Detect which cell encompasses the target text, then output its [x, y] center coordinate. 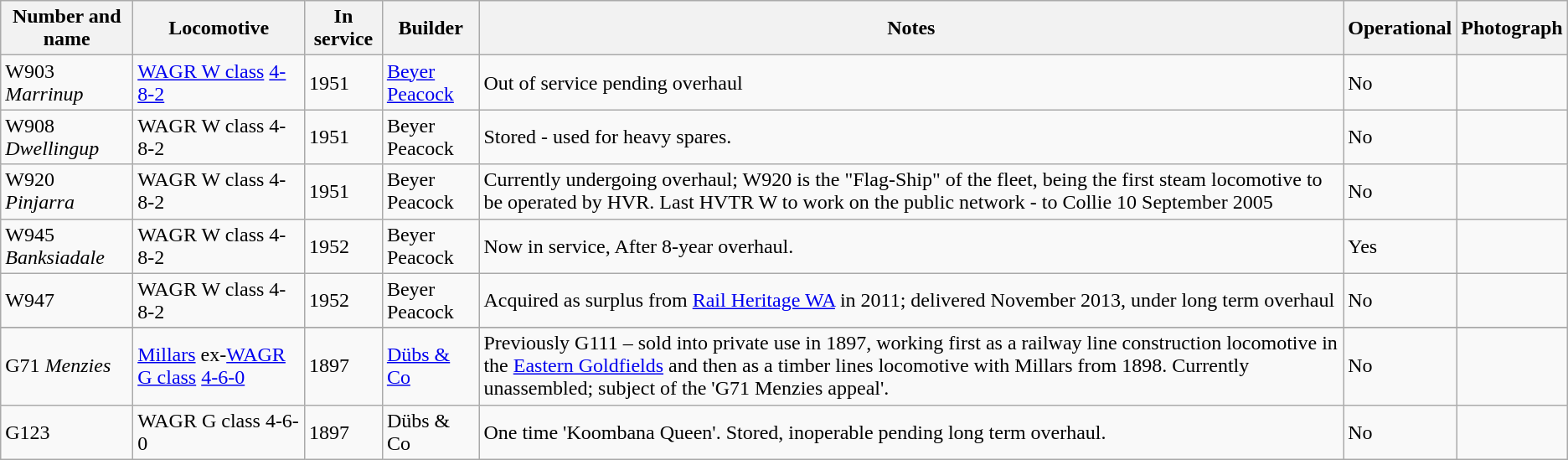
Now in service, After 8-year overhaul. [911, 246]
One time 'Koombana Queen'. Stored, inoperable pending long term overhaul. [911, 432]
Notes [911, 28]
W947 [67, 300]
WAGR G class 4-6-0 [219, 432]
W920 Pinjarra [67, 191]
Yes [1400, 246]
Out of service pending overhaul [911, 82]
W903 Marrinup [67, 82]
Number and name [67, 28]
Locomotive [219, 28]
Stored - used for heavy spares. [911, 137]
Builder [431, 28]
W945 Banksiadale [67, 246]
W908 Dwellingup [67, 137]
Millars ex-WAGR G class 4-6-0 [219, 366]
In service [343, 28]
Operational [1400, 28]
Photograph [1512, 28]
G71 Menzies [67, 366]
Acquired as surplus from Rail Heritage WA in 2011; delivered November 2013, under long term overhaul [911, 300]
G123 [67, 432]
